Scan for the cell matching the given text and deliver its (x, y) coordinate at center. 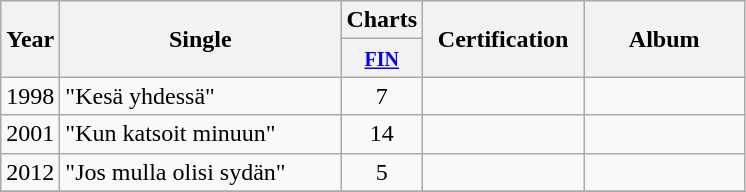
"Kun katsoit minuun" (200, 134)
7 (382, 96)
14 (382, 134)
Charts (382, 20)
"Jos mulla olisi sydän" (200, 172)
2012 (30, 172)
Album (664, 39)
FIN (382, 58)
"Kesä yhdessä" (200, 96)
Single (200, 39)
Year (30, 39)
Certification (504, 39)
5 (382, 172)
2001 (30, 134)
1998 (30, 96)
